Determine the [x, y] coordinate at the center of the cell enclosing the given text.  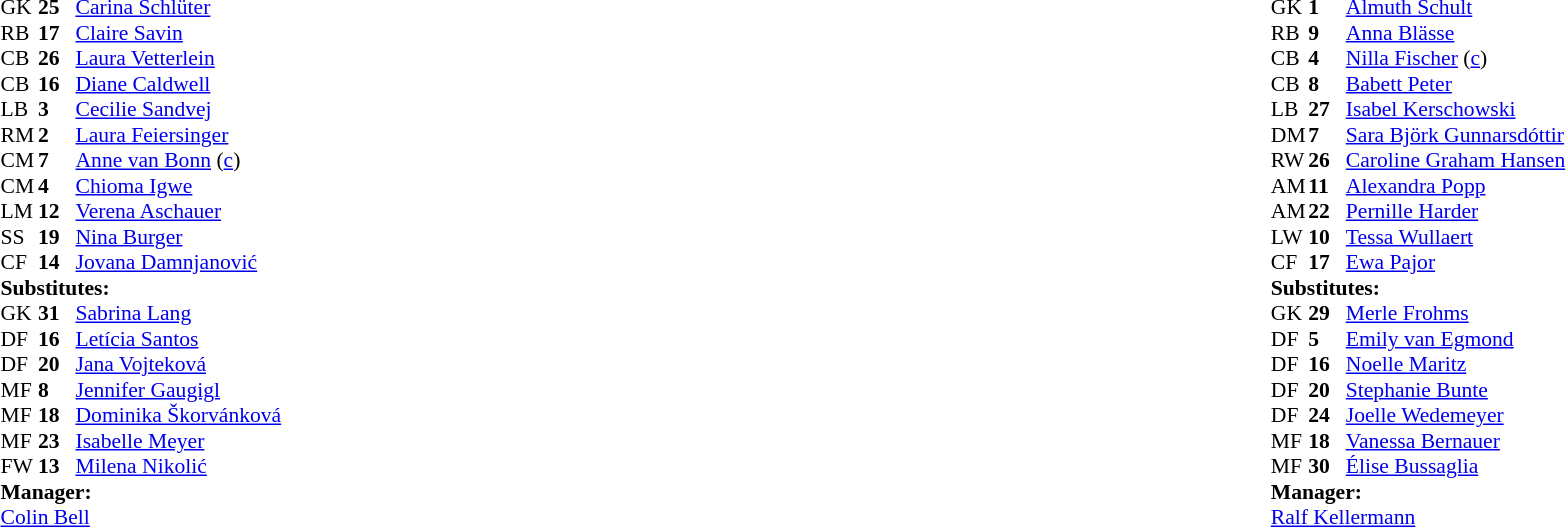
Isabelle Meyer [179, 441]
Sara Björk Gunnarsdóttir [1456, 135]
Letícia Santos [179, 339]
13 [57, 467]
RW [1290, 161]
31 [57, 313]
Milena Nikolić [179, 467]
Laura Feiersinger [179, 135]
Alexandra Popp [1456, 186]
5 [1327, 339]
Jovana Damnjanović [179, 263]
Anne van Bonn (c) [179, 161]
Claire Savin [179, 33]
14 [57, 263]
Joelle Wedemeyer [1456, 415]
Vanessa Bernauer [1456, 441]
Nina Burger [179, 237]
Élise Bussaglia [1456, 467]
30 [1327, 467]
11 [1327, 186]
Nilla Fischer (c) [1456, 59]
10 [1327, 237]
Babett Peter [1456, 84]
RM [19, 135]
DM [1290, 135]
Ewa Pajor [1456, 263]
Jennifer Gaugigl [179, 390]
Sabrina Lang [179, 313]
Verena Aschauer [179, 211]
Tessa Wullaert [1456, 237]
Merle Frohms [1456, 313]
9 [1327, 33]
Caroline Graham Hansen [1456, 161]
Noelle Maritz [1456, 365]
Dominika Škorvánková [179, 415]
22 [1327, 211]
29 [1327, 313]
SS [19, 237]
LM [19, 211]
23 [57, 441]
FW [19, 467]
2 [57, 135]
Laura Vetterlein [179, 59]
LW [1290, 237]
24 [1327, 415]
Jana Vojteková [179, 365]
Chioma Igwe [179, 186]
12 [57, 211]
Pernille Harder [1456, 211]
Anna Blässe [1456, 33]
Emily van Egmond [1456, 339]
Cecilie Sandvej [179, 109]
19 [57, 237]
Diane Caldwell [179, 84]
27 [1327, 109]
3 [57, 109]
Isabel Kerschowski [1456, 109]
Stephanie Bunte [1456, 390]
